Search for the cell housing the specified text and yield its [X, Y] center coordinate. 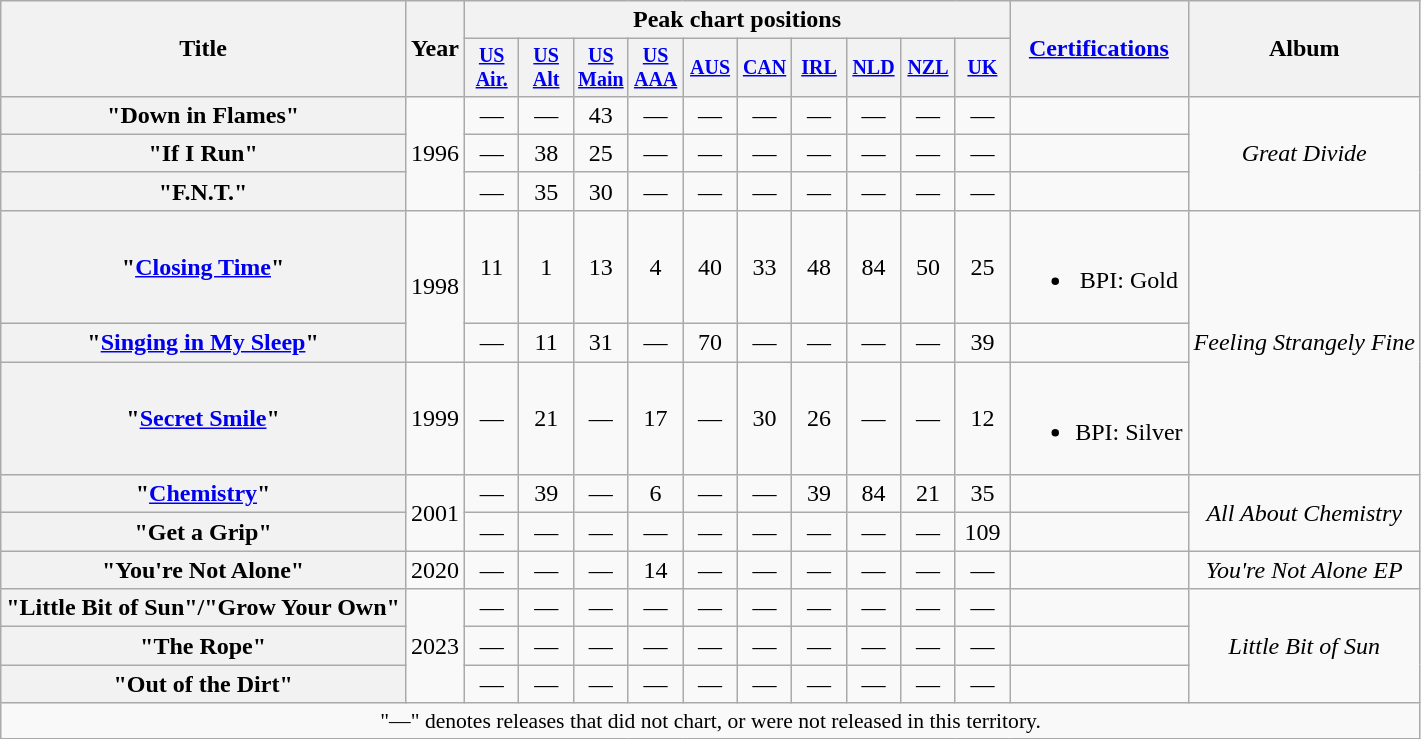
"Little Bit of Sun"/"Grow Your Own" [204, 608]
"Closing Time" [204, 266]
Great Divide [1304, 153]
AUS [710, 68]
33 [764, 266]
"Singing in My Sleep" [204, 343]
"Chemistry" [204, 494]
43 [600, 115]
12 [982, 418]
1 [546, 266]
14 [655, 570]
IRL [819, 68]
109 [982, 532]
26 [819, 418]
1999 [434, 418]
4 [655, 266]
17 [655, 418]
USAlt [546, 68]
Album [1304, 49]
13 [600, 266]
Title [204, 49]
Certifications [1099, 49]
2020 [434, 570]
"Down in Flames" [204, 115]
2001 [434, 513]
6 [655, 494]
"F.N.T." [204, 191]
50 [928, 266]
BPI: Silver [1099, 418]
All About Chemistry [1304, 513]
USAir. [491, 68]
Year [434, 49]
USAAA [655, 68]
31 [600, 343]
Little Bit of Sun [1304, 646]
CAN [764, 68]
70 [710, 343]
USMain [600, 68]
BPI: Gold [1099, 266]
"—" denotes releases that did not chart, or were not released in this territory. [711, 721]
"Out of the Dirt" [204, 684]
"You're Not Alone" [204, 570]
40 [710, 266]
NLD [873, 68]
48 [819, 266]
"Get a Grip" [204, 532]
You're Not Alone EP [1304, 570]
2023 [434, 646]
UK [982, 68]
1996 [434, 153]
Peak chart positions [736, 20]
1998 [434, 286]
"The Rope" [204, 646]
"Secret Smile" [204, 418]
Feeling Strangely Fine [1304, 342]
"If I Run" [204, 153]
38 [546, 153]
NZL [928, 68]
